Locate the cell with the specified text and output its [X, Y] center coordinate. 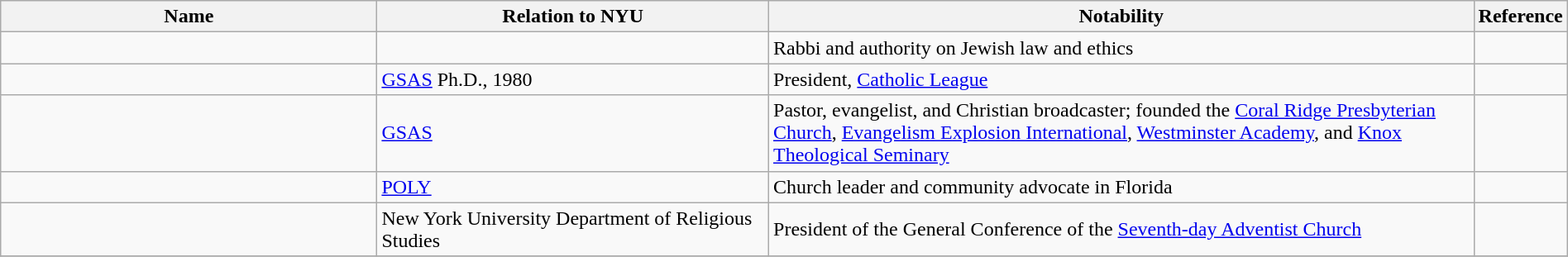
Name [189, 17]
GSAS [573, 133]
POLY [573, 187]
New York University Department of Religious Studies [573, 230]
President, Catholic League [1121, 79]
Relation to NYU [573, 17]
Reference [1520, 17]
Rabbi and authority on Jewish law and ethics [1121, 48]
Church leader and community advocate in Florida [1121, 187]
GSAS Ph.D., 1980 [573, 79]
Notability [1121, 17]
President of the General Conference of the Seventh-day Adventist Church [1121, 230]
